Scan for the cell matching the given text and deliver its (x, y) coordinate at center. 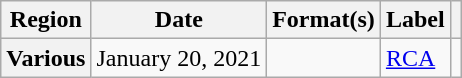
Various (46, 58)
Format(s) (324, 20)
Label (415, 20)
RCA (415, 58)
Region (46, 20)
Date (179, 20)
January 20, 2021 (179, 58)
